For the text-containing cell, return its midpoint in [X, Y] coordinate format. 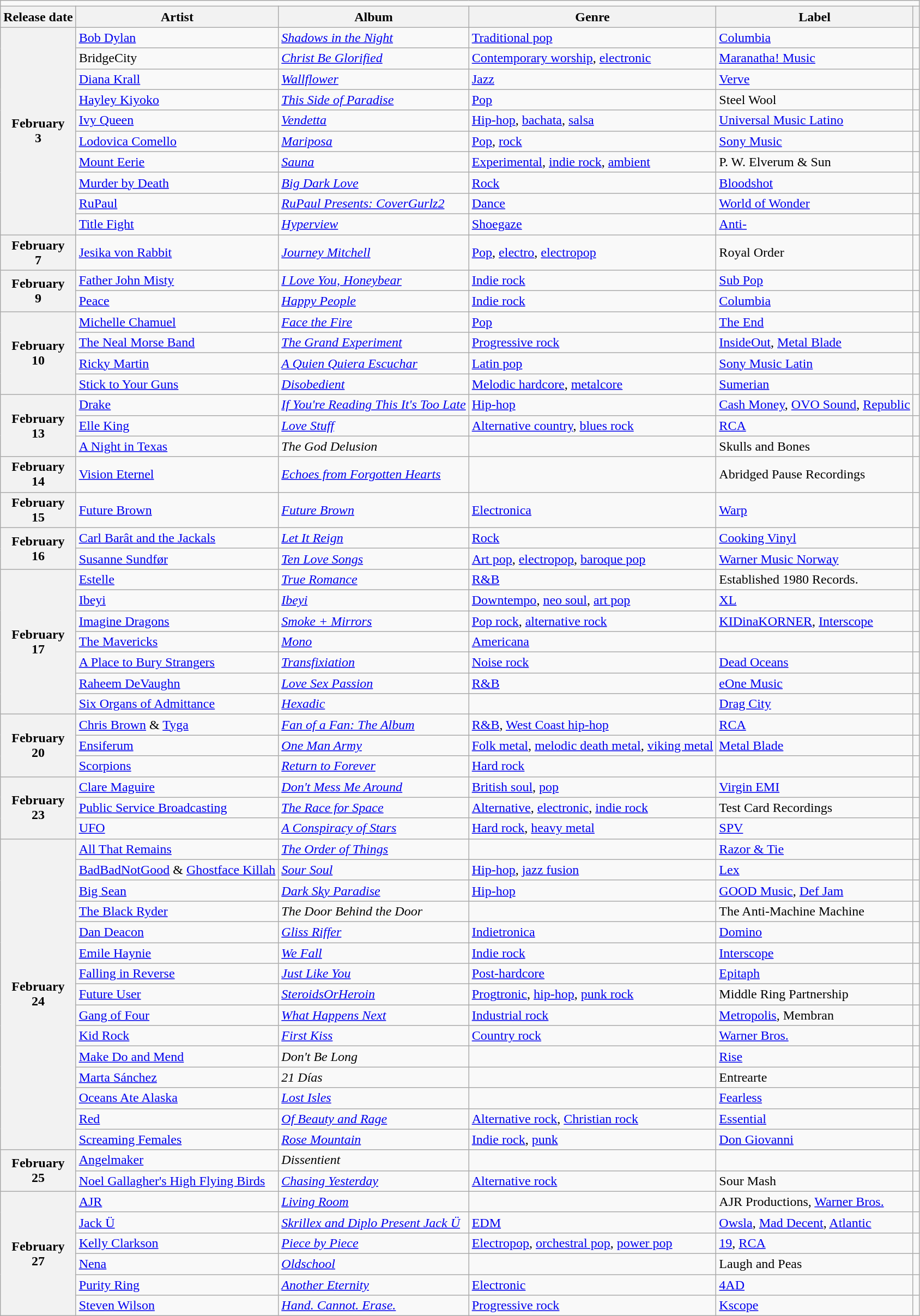
Father John Misty [177, 281]
Face the Fire [374, 322]
Mariposa [374, 141]
A Night in Texas [177, 446]
February20 [38, 745]
Hyperview [374, 224]
Kscope [815, 1306]
The Grand Experiment [374, 343]
A Quien Quiera Escuchar [374, 363]
Raheem DeVaughn [177, 683]
Cash Money, OVO Sound, Republic [815, 405]
Sony Music [815, 141]
Virgin EMI [815, 787]
Established 1980 Records. [815, 579]
Lodovica Comello [177, 141]
Cooking Vinyl [815, 538]
Fearless [815, 1098]
Dark Sky Paradise [374, 890]
Michelle Chamuel [177, 322]
Let It Reign [374, 538]
Dissentient [374, 1160]
Kid Rock [177, 1036]
Carl Barât and the Jackals [177, 538]
GOOD Music, Def Jam [815, 890]
Love Stuff [374, 426]
R&B, West Coast hip-hop [592, 725]
Lex [815, 870]
I Love You, Honeybear [374, 281]
The Neal Morse Band [177, 343]
February15 [38, 510]
Downtempo, neo soul, art pop [592, 600]
Wallflower [374, 79]
Experimental, indie rock, ambient [592, 162]
AJR Productions, Warner Bros. [815, 1202]
Oldschool [374, 1264]
Love Sex Passion [374, 683]
Title Fight [177, 224]
InsideOut, Metal Blade [815, 343]
February25 [38, 1171]
Skrillex and Diplo Present Jack Ü [374, 1222]
Sumerian [815, 384]
February27 [38, 1253]
Hand. Cannot. Erase. [374, 1306]
Country rock [592, 1036]
21 Días [374, 1077]
Mount Eerie [177, 162]
British soul, pop [592, 787]
February16 [38, 548]
BridgeCity [177, 58]
February24 [38, 994]
Dan Deacon [177, 932]
Steven Wilson [177, 1306]
Warner Music Norway [815, 559]
Sour Mash [815, 1181]
Domino [815, 932]
February10 [38, 353]
Transfixiation [374, 663]
Kelly Clarkson [177, 1243]
Ivy Queen [177, 120]
This Side of Paradise [374, 100]
Hexadic [374, 704]
Big Sean [177, 890]
February23 [38, 808]
Peace [177, 301]
SteroidsOrHeroin [374, 994]
Stick to Your Guns [177, 384]
Test Card Recordings [815, 808]
Clare Maguire [177, 787]
Just Like You [374, 974]
4AD [815, 1284]
RuPaul [177, 203]
Oceans Ate Alaska [177, 1098]
Entrearte [815, 1077]
Screaming Females [177, 1139]
All That Remains [177, 849]
Skulls and Bones [815, 446]
Electropop, orchestral pop, power pop [592, 1243]
Razor & Tie [815, 849]
BadBadNotGood & Ghostface Killah [177, 870]
February13 [38, 426]
Progtronic, hip-hop, punk rock [592, 994]
Indietronica [592, 932]
Traditional pop [592, 38]
P. W. Elverum & Sun [815, 162]
Marta Sánchez [177, 1077]
Industrial rock [592, 1015]
Artist [177, 17]
Echoes from Forgotten Hearts [374, 474]
Electronic [592, 1284]
Jack Ü [177, 1222]
The End [815, 322]
Hard rock, heavy metal [592, 828]
One Man Army [374, 745]
Purity Ring [177, 1284]
Return to Forever [374, 766]
Latin pop [592, 363]
Ten Love Songs [374, 559]
Warp [815, 510]
Electronica [592, 510]
Contemporary worship, electronic [592, 58]
Living Room [374, 1202]
Future User [177, 994]
The Order of Things [374, 849]
Susanne Sundfør [177, 559]
February14 [38, 474]
Diana Krall [177, 79]
Bob Dylan [177, 38]
Ensiferum [177, 745]
Interscope [815, 953]
Piece by Piece [374, 1243]
The Mavericks [177, 642]
Warner Bros. [815, 1036]
19, RCA [815, 1243]
Smoke + Mirrors [374, 621]
Fan of a Fan: The Album [374, 725]
Verve [815, 79]
Big Dark Love [374, 183]
Anti- [815, 224]
Alternative rock, Christian rock [592, 1119]
Public Service Broadcasting [177, 808]
Gang of Four [177, 1015]
Gliss Riffer [374, 932]
Don Giovanni [815, 1139]
Make Do and Mend [177, 1057]
Mono [374, 642]
RuPaul Presents: CoverGurlz2 [374, 203]
Vision Eternel [177, 474]
If You're Reading This It's Too Late [374, 405]
Christ Be Glorified [374, 58]
Estelle [177, 579]
Imagine Dragons [177, 621]
Jazz [592, 79]
Dead Oceans [815, 663]
Another Eternity [374, 1284]
eOne Music [815, 683]
Pop, rock [592, 141]
A Conspiracy of Stars [374, 828]
A Place to Bury Strangers [177, 663]
Genre [592, 17]
EDM [592, 1222]
AJR [177, 1202]
Falling in Reverse [177, 974]
Alternative country, blues rock [592, 426]
Label [815, 17]
Sony Music Latin [815, 363]
Scorpions [177, 766]
Metal Blade [815, 745]
SPV [815, 828]
Drag City [815, 704]
Dance [592, 203]
Elle King [177, 426]
Chasing Yesterday [374, 1181]
Vendetta [374, 120]
The Anti-Machine Machine [815, 911]
Hip-hop, bachata, salsa [592, 120]
Rose Mountain [374, 1139]
Post-hardcore [592, 974]
Journey Mitchell [374, 252]
Jesika von Rabbit [177, 252]
We Fall [374, 953]
Laugh and Peas [815, 1264]
Drake [177, 405]
Hard rock [592, 766]
World of Wonder [815, 203]
Disobedient [374, 384]
Owsla, Mad Decent, Atlantic [815, 1222]
Folk metal, melodic death metal, viking metal [592, 745]
Epitaph [815, 974]
Shadows in the Night [374, 38]
Ricky Martin [177, 363]
First Kiss [374, 1036]
Universal Music Latino [815, 120]
UFO [177, 828]
Abridged Pause Recordings [815, 474]
Emile Haynie [177, 953]
KIDinaKORNER, Interscope [815, 621]
Lost Isles [374, 1098]
True Romance [374, 579]
Noel Gallagher's High Flying Birds [177, 1181]
Happy People [374, 301]
What Happens Next [374, 1015]
Art pop, electropop, baroque pop [592, 559]
Album [374, 17]
Steel Wool [815, 100]
Americana [592, 642]
Sour Soul [374, 870]
Maranatha! Music [815, 58]
Nena [177, 1264]
Noise rock [592, 663]
The Black Ryder [177, 911]
Sub Pop [815, 281]
Hip-hop, jazz fusion [592, 870]
Sauna [374, 162]
Red [177, 1119]
The Race for Space [374, 808]
Shoegaze [592, 224]
The God Delusion [374, 446]
Metropolis, Membran [815, 1015]
Don't Mess Me Around [374, 787]
Six Organs of Admittance [177, 704]
Middle Ring Partnership [815, 994]
Alternative rock [592, 1181]
Melodic hardcore, metalcore [592, 384]
Release date [38, 17]
February3 [38, 131]
The Door Behind the Door [374, 911]
Alternative, electronic, indie rock [592, 808]
Of Beauty and Rage [374, 1119]
February9 [38, 291]
Murder by Death [177, 183]
Chris Brown & Tyga [177, 725]
Don't Be Long [374, 1057]
February7 [38, 252]
Essential [815, 1119]
Pop rock, alternative rock [592, 621]
February17 [38, 641]
Bloodshot [815, 183]
XL [815, 600]
Indie rock, punk [592, 1139]
Hayley Kiyoko [177, 100]
Pop, electro, electropop [592, 252]
Rise [815, 1057]
Angelmaker [177, 1160]
Royal Order [815, 252]
